Provide the [x, y] coordinate of the cell's center where the given text is located.  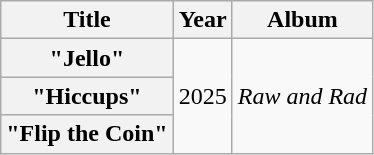
"Jello" [87, 58]
Album [302, 20]
Raw and Rad [302, 96]
"Hiccups" [87, 96]
"Flip the Coin" [87, 134]
2025 [202, 96]
Year [202, 20]
Title [87, 20]
